Detect which cell encompasses the target text, then output its [X, Y] center coordinate. 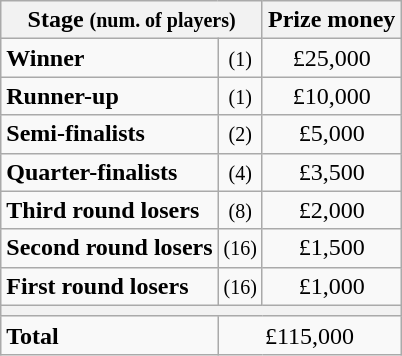
£115,000 [310, 335]
Second round losers [110, 248]
Third round losers [110, 210]
(4) [240, 172]
First round losers [110, 286]
(2) [240, 134]
£2,000 [331, 210]
Runner-up [110, 96]
£25,000 [331, 58]
Quarter-finalists [110, 172]
£1,000 [331, 286]
£5,000 [331, 134]
(8) [240, 210]
Total [110, 335]
£3,500 [331, 172]
Semi-finalists [110, 134]
£10,000 [331, 96]
Prize money [331, 20]
£1,500 [331, 248]
Stage (num. of players) [132, 20]
Winner [110, 58]
